Capture the cell that displays the provided text and extract its (X, Y) central coordinate. 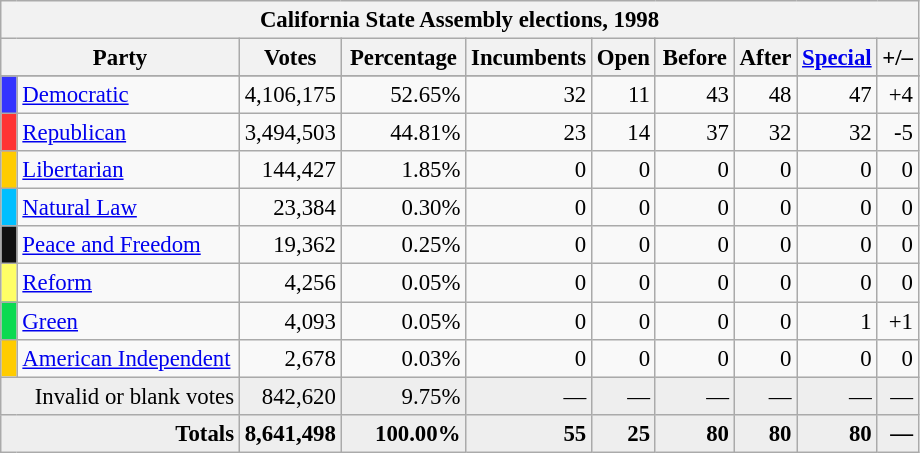
Party (120, 58)
43 (694, 95)
+/– (898, 58)
Natural Law (128, 208)
Reform (128, 283)
9.75% (404, 396)
44.81% (404, 133)
Special (837, 58)
0.30% (404, 208)
Before (694, 58)
52.65% (404, 95)
Incumbents (529, 58)
Republican (128, 133)
1.85% (404, 170)
Democratic (128, 95)
Libertarian (128, 170)
After (765, 58)
14 (624, 133)
4,106,175 (290, 95)
Invalid or blank votes (120, 396)
+1 (898, 321)
23,384 (290, 208)
Votes (290, 58)
Peace and Freedom (128, 245)
Percentage (404, 58)
25 (624, 433)
144,427 (290, 170)
+4 (898, 95)
4,256 (290, 283)
55 (529, 433)
-5 (898, 133)
Totals (120, 433)
23 (529, 133)
842,620 (290, 396)
11 (624, 95)
4,093 (290, 321)
48 (765, 95)
100.00% (404, 433)
8,641,498 (290, 433)
19,362 (290, 245)
47 (837, 95)
California State Assembly elections, 1998 (460, 20)
Open (624, 58)
0.03% (404, 358)
American Independent (128, 358)
1 (837, 321)
0.25% (404, 245)
37 (694, 133)
2,678 (290, 358)
3,494,503 (290, 133)
Green (128, 321)
